Scan for the cell matching the given text and deliver its (x, y) coordinate at center. 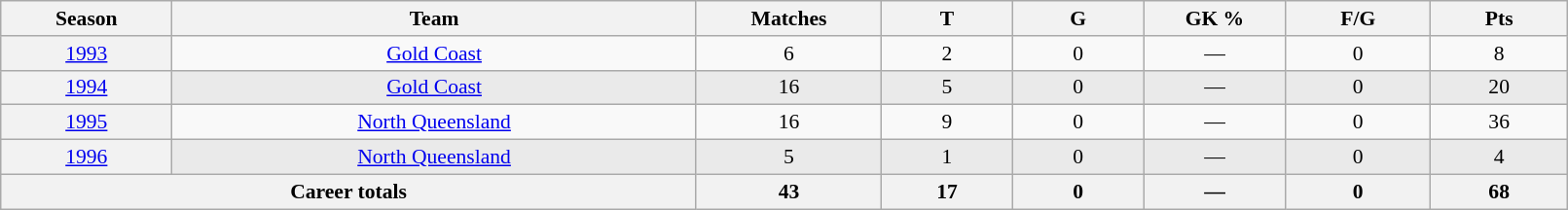
43 (788, 192)
Career totals (348, 192)
1994 (87, 87)
4 (1499, 157)
Matches (788, 18)
36 (1499, 122)
1996 (87, 157)
Pts (1499, 18)
8 (1499, 53)
1993 (87, 53)
F/G (1358, 18)
1 (948, 157)
20 (1499, 87)
G (1078, 18)
6 (788, 53)
GK % (1215, 18)
17 (948, 192)
2 (948, 53)
1995 (87, 122)
Team (434, 18)
68 (1499, 192)
Season (87, 18)
T (948, 18)
9 (948, 122)
